Find where the given text appears and provide that cell's center as [X, Y] coordinate. 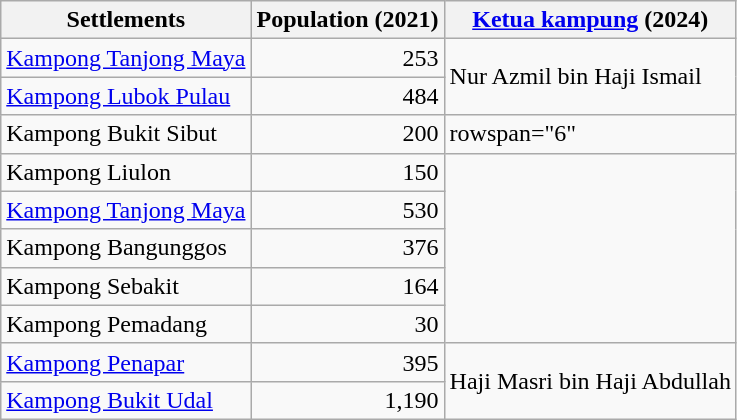
150 [348, 172]
Kampong Bangunggos [126, 248]
376 [348, 248]
Kampong Lubok Pulau [126, 96]
253 [348, 58]
395 [348, 362]
200 [348, 134]
Kampong Penapar [126, 362]
484 [348, 96]
Ketua kampung (2024) [590, 20]
Kampong Bukit Udal [126, 400]
530 [348, 210]
Kampong Liulon [126, 172]
Nur Azmil bin Haji Ismail [590, 77]
1,190 [348, 400]
Kampong Pemadang [126, 324]
Kampong Bukit Sibut [126, 134]
164 [348, 286]
30 [348, 324]
Haji Masri bin Haji Abdullah [590, 381]
rowspan="6" [590, 134]
Kampong Sebakit [126, 286]
Population (2021) [348, 20]
Settlements [126, 20]
